From the cell containing the given text, extract its center point as (X, Y) coordinate. 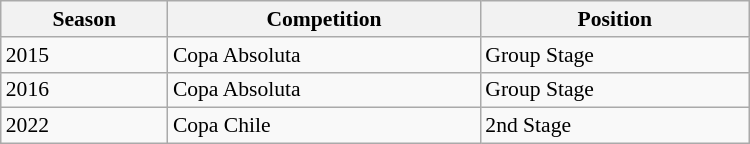
Season (84, 19)
Position (614, 19)
2016 (84, 90)
2nd Stage (614, 126)
2022 (84, 126)
Competition (324, 19)
2015 (84, 54)
Copa Chile (324, 126)
